Scan for the cell matching the given text and deliver its [x, y] coordinate at center. 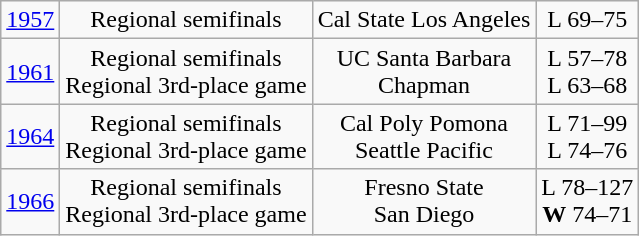
L 78–127W 74–71 [588, 202]
L 57–78L 63–68 [588, 72]
UC Santa BarbaraChapman [424, 72]
1961 [30, 72]
Cal State Los Angeles [424, 20]
1966 [30, 202]
L 69–75 [588, 20]
L 71–99L 74–76 [588, 136]
Fresno StateSan Diego [424, 202]
1957 [30, 20]
1964 [30, 136]
Regional semifinals [186, 20]
Cal Poly PomonaSeattle Pacific [424, 136]
